Find where the given text appears and provide that cell's center as (X, Y) coordinate. 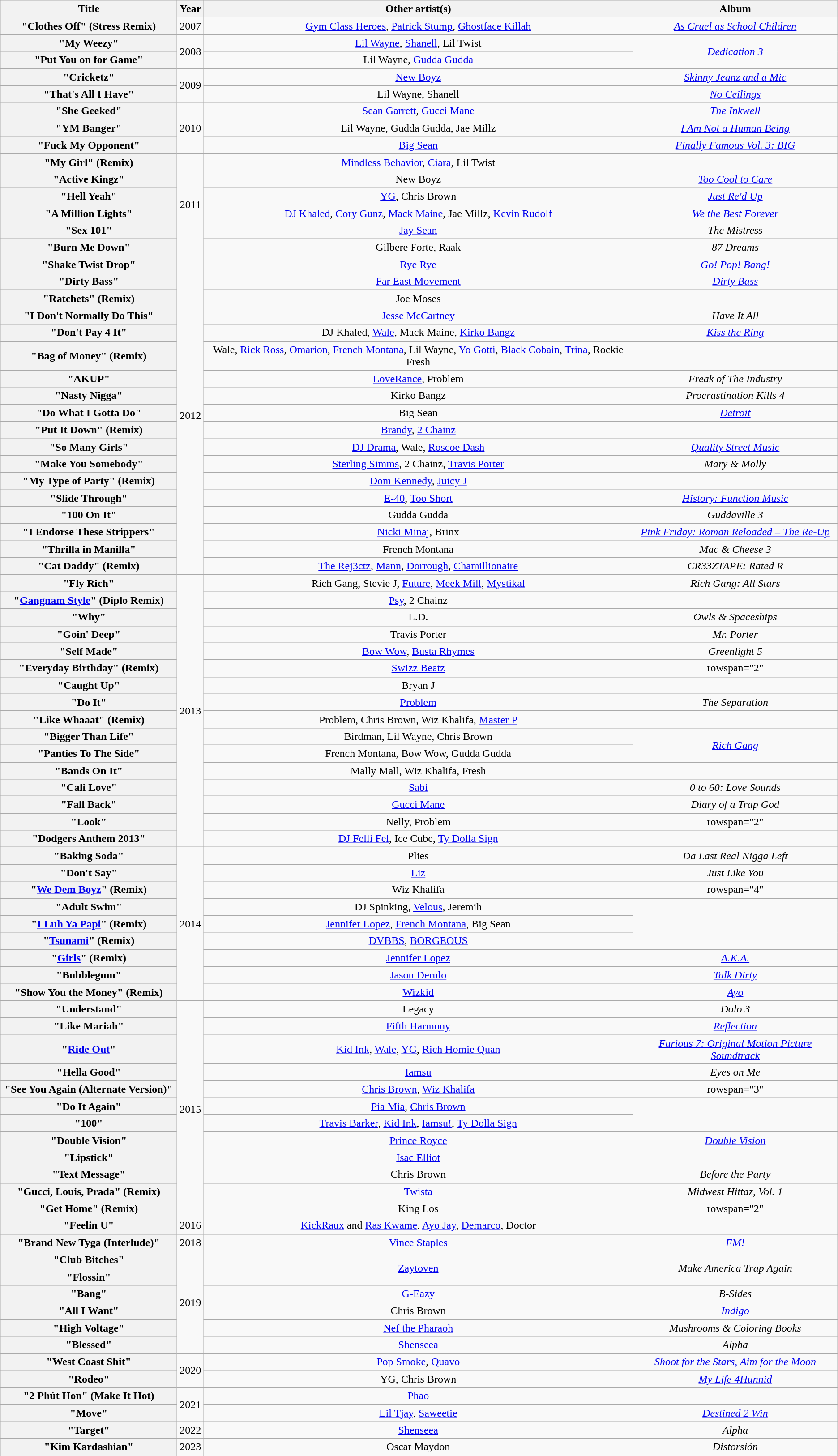
2009 (191, 85)
FM! (735, 1243)
The Mistress (735, 231)
2013 (191, 711)
"See You Again (Alternate Version)" (89, 1089)
History: Function Music (735, 498)
Jesse McCartney (418, 316)
Twista (418, 1191)
Pink Friday: Roman Reloaded – The Re-Up (735, 532)
Gudda Gudda (418, 515)
2021 (191, 1405)
"Brand New Tyga (Interlude)" (89, 1243)
The Rej3ctz, Mann, Dorrough, Chamillionaire (418, 566)
Mary & Molly (735, 464)
"100" (89, 1123)
Far East Movement (418, 282)
Owls & Spaceships (735, 617)
"My Type of Party" (Remix) (89, 481)
Finally Famous Vol. 3: BIG (735, 145)
No Ceilings (735, 94)
"A Million Lights" (89, 213)
Title (89, 9)
Vince Staples (418, 1243)
The Inkwell (735, 111)
Just Re'd Up (735, 196)
2023 (191, 1447)
Jay Sean (418, 231)
Just Like You (735, 873)
rowspan="4" (735, 890)
"My Girl" (Remix) (89, 162)
2016 (191, 1225)
"Bag of Money" (Remix) (89, 355)
As Cruel as School Children (735, 26)
Pop Smoke, Quavo (418, 1362)
Jennifer Lopez, French Montana, Big Sean (418, 924)
"Do What I Gotta Do" (89, 413)
We the Best Forever (735, 213)
E-40, Too Short (418, 498)
L.D. (418, 617)
"Text Message" (89, 1174)
2012 (191, 415)
"Nasty Nigga" (89, 396)
Greenlight 5 (735, 651)
Gilbere Forte, Raak (418, 248)
"Lipstick" (89, 1157)
Travis Porter (418, 634)
Go! Pop! Bang! (735, 265)
2018 (191, 1243)
"Ride Out" (89, 1049)
"AKUP" (89, 379)
Legacy (418, 1009)
Lil Wayne, Shanell, Lil Twist (418, 43)
LoveRance, Problem (418, 379)
Prince Royce (418, 1140)
DJ Drama, Wale, Roscoe Dash (418, 447)
"Hella Good" (89, 1072)
Shoot for the Stars, Aim for the Moon (735, 1362)
"Fly Rich" (89, 583)
Album (735, 9)
"Rodeo" (89, 1379)
Problem (418, 702)
Pia Mia, Chris Brown (418, 1106)
Ayo (735, 992)
"Everyday Birthday" (Remix) (89, 668)
Eyes on Me (735, 1072)
"Tsunami" (Remix) (89, 941)
"Kim Kardashian" (89, 1447)
"Adult Swim" (89, 907)
Fifth Harmony (418, 1026)
"Put You on for Game" (89, 60)
"Dodgers Anthem 2013" (89, 839)
Birdman, Lil Wayne, Chris Brown (418, 736)
B-Sides (735, 1294)
Dedication 3 (735, 51)
"Bang" (89, 1294)
2015 (191, 1109)
Phao (418, 1396)
"Cali Love" (89, 788)
Kiss the Ring (735, 333)
0 to 60: Love Sounds (735, 788)
"Girls" (Remix) (89, 958)
French Montana, Bow Wow, Gudda Gudda (418, 753)
"Understand" (89, 1009)
"Flossin" (89, 1277)
Rich Gang (735, 745)
Diary of a Trap God (735, 805)
Joe Moses (418, 299)
"Like Mariah" (89, 1026)
Kirko Bangz (418, 396)
Isac Elliot (418, 1157)
Zaytoven (418, 1268)
"Caught Up" (89, 685)
Lil Wayne, Shanell (418, 94)
"Gucci, Louis, Prada" (Remix) (89, 1191)
Jason Derulo (418, 975)
"Move" (89, 1413)
I Am Not a Human Being (735, 128)
Brandy, 2 Chainz (418, 430)
Too Cool to Care (735, 179)
"Active Kingz" (89, 179)
Furious 7: Original Motion Picture Soundtrack (735, 1049)
Plies (418, 856)
2010 (191, 128)
Mac & Cheese 3 (735, 549)
Problem, Chris Brown, Wiz Khalifa, Master P (418, 719)
"Slide Through" (89, 498)
Travis Barker, Kid Ink, Iamsu!, Ty Dolla Sign (418, 1123)
Chris Brown, Wiz Khalifa (418, 1089)
"I Endorse These Strippers" (89, 532)
Reflection (735, 1026)
2022 (191, 1430)
"Target" (89, 1430)
Lil Tjay, Saweetie (418, 1413)
"Club Bitches" (89, 1260)
"Thrilla in Manilla" (89, 549)
87 Dreams (735, 248)
2007 (191, 26)
"That's All I Have" (89, 94)
Wizkid (418, 992)
Make America Trap Again (735, 1268)
Skinny Jeanz and a Mic (735, 77)
Iamsu (418, 1072)
My Life 4Hunnid (735, 1379)
Da Last Real Nigga Left (735, 856)
Detroit (735, 413)
Before the Party (735, 1174)
"Double Vision" (89, 1140)
CR33ZTAPE: Rated R (735, 566)
Indigo (735, 1311)
G-Eazy (418, 1294)
"Sex 101" (89, 231)
"Fall Back" (89, 805)
Talk Dirty (735, 975)
Midwest Hittaz, Vol. 1 (735, 1191)
"Look" (89, 822)
Sean Garrett, Gucci Mane (418, 111)
Mr. Porter (735, 634)
Nelly, Problem (418, 822)
"Ratchets" (Remix) (89, 299)
Swizz Beatz (418, 668)
"Clothes Off" (Stress Remix) (89, 26)
Rye Rye (418, 265)
Double Vision (735, 1140)
"Why" (89, 617)
Have It All (735, 316)
Sabi (418, 788)
Wale, Rick Ross, Omarion, French Montana, Lil Wayne, Yo Gotti, Black Cobain, Trina, Rockie Fresh (418, 355)
Procrastination Kills 4 (735, 396)
"All I Want" (89, 1311)
King Los (418, 1208)
"She Geeked" (89, 111)
"2 Phút Hon" (Make It Hot) (89, 1396)
French Montana (418, 549)
"Dirty Bass" (89, 282)
DVBBS, BORGEOUS (418, 941)
"Don't Say" (89, 873)
"100 On It" (89, 515)
"Gangnam Style" (Diplo Remix) (89, 600)
Bryan J (418, 685)
Quality Street Music (735, 447)
"We Dem Boyz" (Remix) (89, 890)
Jennifer Lopez (418, 958)
Rich Gang: All Stars (735, 583)
DJ Felli Fel, Ice Cube, Ty Dolla Sign (418, 839)
"West Coast Shit" (89, 1362)
Dolo 3 (735, 1009)
Liz (418, 873)
"YM Banger" (89, 128)
Freak of The Industry (735, 379)
2020 (191, 1371)
"Baking Soda" (89, 856)
2011 (191, 205)
2019 (191, 1302)
Nicki Minaj, Brinx (418, 532)
"Get Home" (Remix) (89, 1208)
"Self Made" (89, 651)
Oscar Maydon (418, 1447)
"So Many Girls" (89, 447)
rowspan="3" (735, 1089)
"Feelin U" (89, 1225)
"Do It Again" (89, 1106)
A.K.A. (735, 958)
"Hell Yeah" (89, 196)
"Don't Pay 4 It" (89, 333)
Dom Kennedy, Juicy J (418, 481)
Other artist(s) (418, 9)
"Show You the Money" (Remix) (89, 992)
"My Weezy" (89, 43)
Kid Ink, Wale, YG, Rich Homie Quan (418, 1049)
Destined 2 Win (735, 1413)
Mindless Behavior, Ciara, Lil Twist (418, 162)
"Like Whaaat" (Remix) (89, 719)
2008 (191, 51)
"Panties To The Side" (89, 753)
Lil Wayne, Gudda Gudda (418, 60)
"Bubblegum" (89, 975)
KickRaux and Ras Kwame, Ayo Jay, Demarco, Doctor (418, 1225)
"Make You Somebody" (89, 464)
"Cricketz" (89, 77)
Bow Wow, Busta Rhymes (418, 651)
"I Luh Ya Papi" (Remix) (89, 924)
Distorsión (735, 1447)
Gucci Mane (418, 805)
"Burn Me Down" (89, 248)
Dirty Bass (735, 282)
Mushrooms & Coloring Books (735, 1328)
"I Don't Normally Do This" (89, 316)
DJ Khaled, Cory Gunz, Mack Maine, Jae Millz, Kevin Rudolf (418, 213)
"Put It Down" (Remix) (89, 430)
"High Voltage" (89, 1328)
Lil Wayne, Gudda Gudda, Jae Millz (418, 128)
"Fuck My Opponent" (89, 145)
"Bands On It" (89, 770)
Mally Mall, Wiz Khalifa, Fresh (418, 770)
DJ Khaled, Wale, Mack Maine, Kirko Bangz (418, 333)
Sterling Simms, 2 Chainz, Travis Porter (418, 464)
Nef the Pharaoh (418, 1328)
"Do It" (89, 702)
Rich Gang, Stevie J, Future, Meek Mill, Mystikal (418, 583)
Gym Class Heroes, Patrick Stump, Ghostface Killah (418, 26)
DJ Spinking, Velous, Jeremih (418, 907)
"Shake Twist Drop" (89, 265)
2014 (191, 924)
Wiz Khalifa (418, 890)
"Goin' Deep" (89, 634)
"Blessed" (89, 1345)
"Bigger Than Life" (89, 736)
Psy, 2 Chainz (418, 600)
Year (191, 9)
Guddaville 3 (735, 515)
"Cat Daddy" (Remix) (89, 566)
The Separation (735, 702)
